Return [X, Y] of the center of cell containing provided text 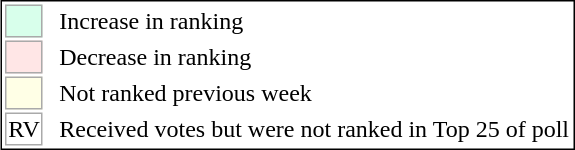
Received votes but were not ranked in Top 25 of poll [314, 128]
Decrease in ranking [314, 56]
Not ranked previous week [314, 92]
Increase in ranking [314, 20]
RV [24, 128]
